Identify which cell holds the provided text, then report its (x, y) central coordinate. 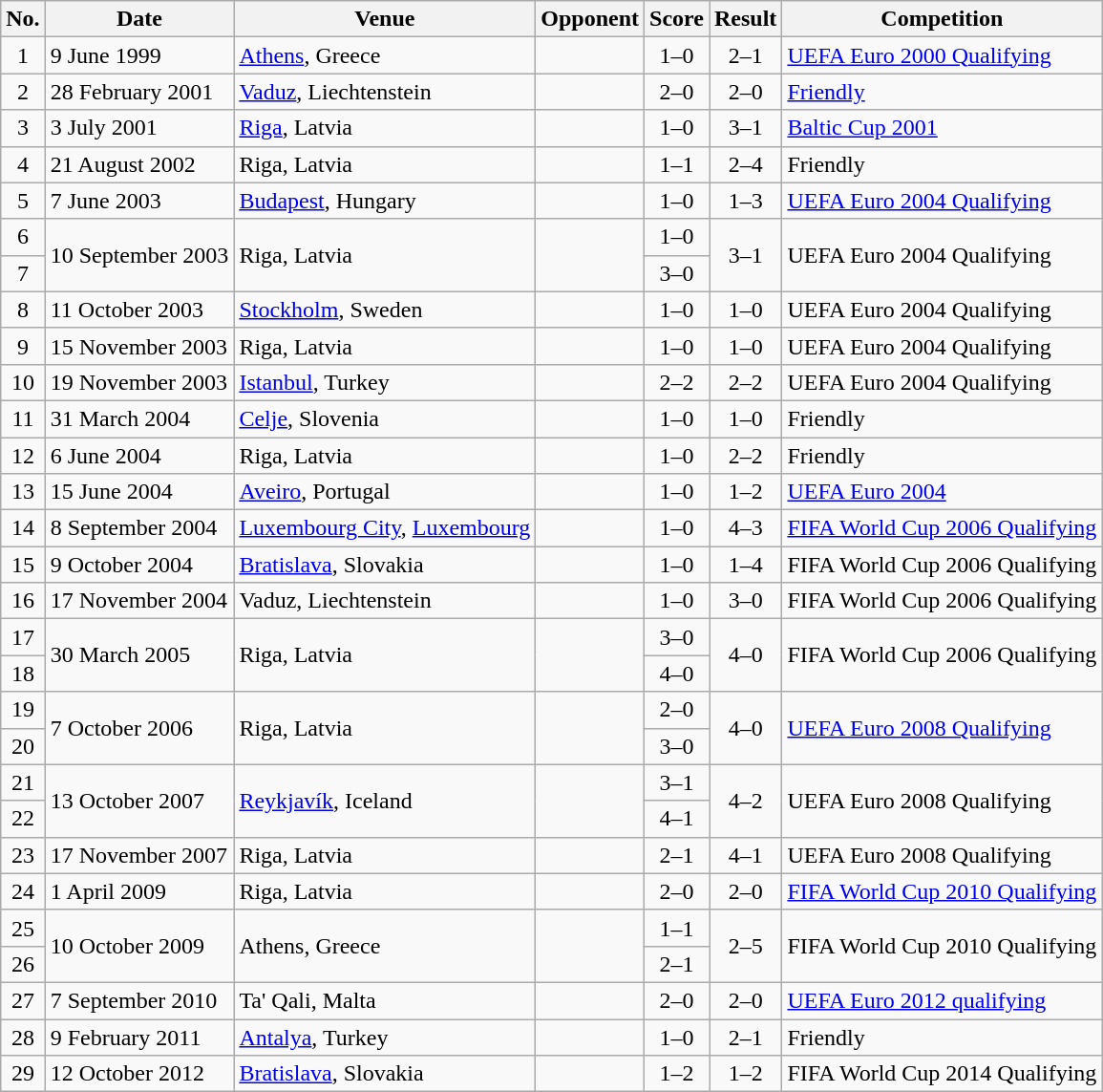
4 (23, 164)
6 (23, 237)
10 (23, 382)
Reykjavík, Iceland (385, 801)
Score (677, 19)
23 (23, 855)
24 (23, 891)
5 (23, 201)
Istanbul, Turkey (385, 382)
7 June 2003 (139, 201)
6 June 2004 (139, 456)
25 (23, 928)
Luxembourg City, Luxembourg (385, 528)
18 (23, 674)
17 November 2004 (139, 601)
2–4 (745, 164)
Date (139, 19)
4–2 (745, 801)
FIFA World Cup 2014 Qualifying (942, 1074)
26 (23, 964)
13 October 2007 (139, 801)
27 (23, 1000)
7 October 2006 (139, 728)
UEFA Euro 2004 (942, 492)
1 (23, 55)
Celje, Slovenia (385, 418)
28 February 2001 (139, 92)
2–5 (745, 946)
15 June 2004 (139, 492)
Venue (385, 19)
No. (23, 19)
9 June 1999 (139, 55)
Stockholm, Sweden (385, 310)
20 (23, 746)
15 (23, 565)
Aveiro, Portugal (385, 492)
7 September 2010 (139, 1000)
12 (23, 456)
10 October 2009 (139, 946)
Baltic Cup 2001 (942, 128)
UEFA Euro 2000 Qualifying (942, 55)
11 October 2003 (139, 310)
1–4 (745, 565)
8 September 2004 (139, 528)
21 August 2002 (139, 164)
Result (745, 19)
12 October 2012 (139, 1074)
14 (23, 528)
19 (23, 710)
Opponent (590, 19)
10 September 2003 (139, 255)
1–3 (745, 201)
28 (23, 1037)
16 (23, 601)
Ta' Qali, Malta (385, 1000)
17 (23, 637)
17 November 2007 (139, 855)
29 (23, 1074)
22 (23, 819)
19 November 2003 (139, 382)
3 (23, 128)
30 March 2005 (139, 655)
15 November 2003 (139, 346)
9 (23, 346)
9 February 2011 (139, 1037)
Budapest, Hungary (385, 201)
Competition (942, 19)
31 March 2004 (139, 418)
8 (23, 310)
1 April 2009 (139, 891)
21 (23, 782)
7 (23, 273)
Antalya, Turkey (385, 1037)
UEFA Euro 2012 qualifying (942, 1000)
4–3 (745, 528)
3 July 2001 (139, 128)
11 (23, 418)
9 October 2004 (139, 565)
2 (23, 92)
13 (23, 492)
